Capture the cell that displays the provided text and extract its [x, y] central coordinate. 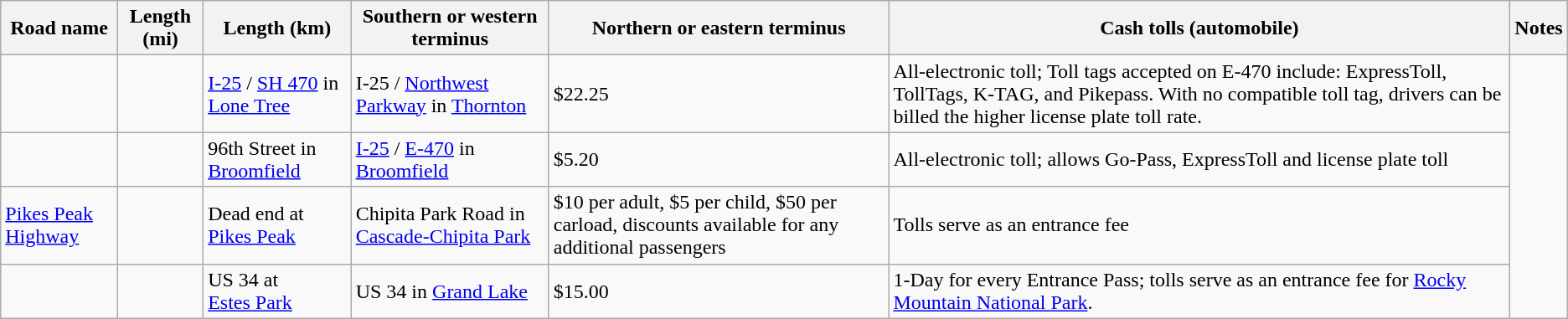
$22.25 [719, 94]
Pikes Peak Highway [59, 225]
1-Day for every Entrance Pass; tolls serve as an entrance fee for Rocky Mountain National Park. [1199, 291]
Dead end at Pikes Peak [278, 225]
Southern or western terminus [450, 28]
I-25 / SH 470 in Lone Tree [278, 94]
US 34 at Estes Park [278, 291]
Road name [59, 28]
$5.20 [719, 159]
$15.00 [719, 291]
Length (mi) [160, 28]
I-25 / E-470 in Broomfield [450, 159]
Tolls serve as an entrance fee [1199, 225]
US 34 in Grand Lake [450, 291]
Northern or eastern terminus [719, 28]
Notes [1539, 28]
96th Street in Broomfield [278, 159]
$10 per adult, $5 per child, $50 per carload, discounts available for any additional passengers [719, 225]
Length (km) [278, 28]
All-electronic toll; allows Go-Pass, ExpressToll and license plate toll [1199, 159]
Cash tolls (automobile) [1199, 28]
Chipita Park Road in Cascade-Chipita Park [450, 225]
I-25 / Northwest Parkway in Thornton [450, 94]
